Detect which cell encompasses the target text, then output its [x, y] center coordinate. 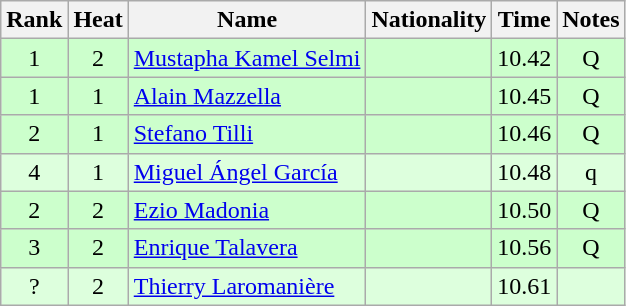
Time [524, 20]
? [34, 286]
10.45 [524, 96]
3 [34, 248]
Ezio Madonia [247, 210]
10.46 [524, 134]
Miguel Ángel García [247, 172]
4 [34, 172]
Rank [34, 20]
10.61 [524, 286]
10.48 [524, 172]
Enrique Talavera [247, 248]
Heat [98, 20]
Nationality [429, 20]
Name [247, 20]
Stefano Tilli [247, 134]
Alain Mazzella [247, 96]
Thierry Laromanière [247, 286]
10.50 [524, 210]
10.42 [524, 58]
10.56 [524, 248]
q [591, 172]
Mustapha Kamel Selmi [247, 58]
Notes [591, 20]
